Output the (x, y) coordinate of the center of the cell containing the given text.  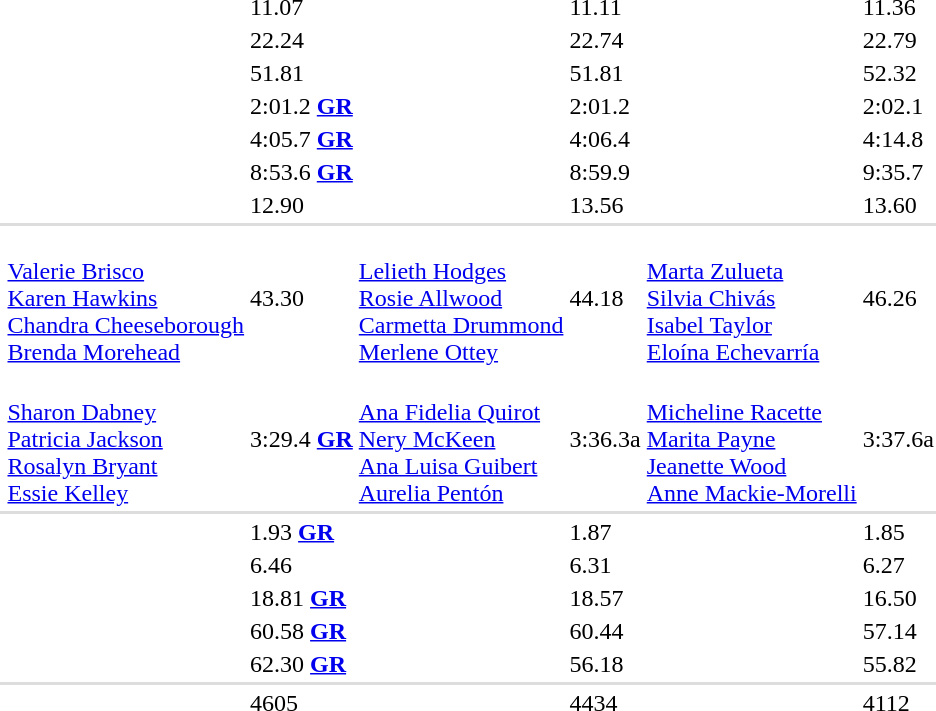
Sharon DabneyPatricia JacksonRosalyn BryantEssie Kelley (126, 439)
2:02.1 (898, 106)
46.26 (898, 298)
Micheline RacetteMarita PayneJeanette WoodAnne Mackie-Morelli (752, 439)
22.79 (898, 40)
22.24 (302, 40)
4:14.8 (898, 139)
6.46 (302, 565)
3:37.6a (898, 439)
13.60 (898, 205)
43.30 (302, 298)
8:59.9 (605, 172)
1.93 GR (302, 532)
18.81 GR (302, 598)
62.30 GR (302, 664)
Lelieth HodgesRosie AllwoodCarmetta DrummondMerlene Ottey (461, 298)
44.18 (605, 298)
3:36.3a (605, 439)
Marta ZuluetaSilvia ChivásIsabel TaylorEloína Echevarría (752, 298)
12.90 (302, 205)
60.44 (605, 631)
9:35.7 (898, 172)
22.74 (605, 40)
4:05.7 GR (302, 139)
52.32 (898, 73)
16.50 (898, 598)
2:01.2 (605, 106)
4:06.4 (605, 139)
13.56 (605, 205)
Valerie BriscoKaren HawkinsChandra CheeseboroughBrenda Morehead (126, 298)
8:53.6 GR (302, 172)
57.14 (898, 631)
56.18 (605, 664)
55.82 (898, 664)
6.27 (898, 565)
1.85 (898, 532)
3:29.4 GR (302, 439)
Ana Fidelia QuirotNery McKeenAna Luisa GuibertAurelia Pentón (461, 439)
18.57 (605, 598)
6.31 (605, 565)
2:01.2 GR (302, 106)
1.87 (605, 532)
60.58 GR (302, 631)
